Find where the given text appears and provide that cell's center as (X, Y) coordinate. 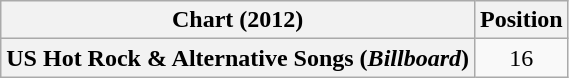
Position (521, 20)
US Hot Rock & Alternative Songs (Billboard) (238, 58)
Chart (2012) (238, 20)
16 (521, 58)
